Return (X, Y) of the center of cell containing provided text 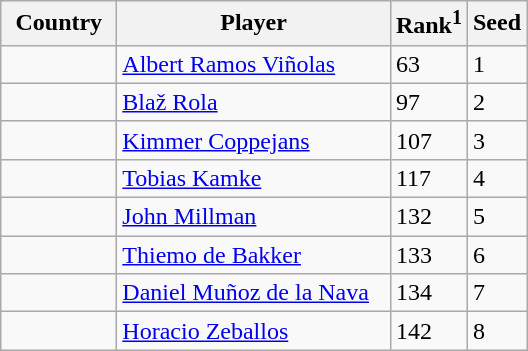
132 (428, 217)
8 (496, 331)
Thiemo de Bakker (254, 255)
97 (428, 102)
117 (428, 178)
63 (428, 64)
107 (428, 140)
John Millman (254, 217)
134 (428, 293)
133 (428, 255)
Albert Ramos Viñolas (254, 64)
Horacio Zeballos (254, 331)
3 (496, 140)
2 (496, 102)
142 (428, 331)
Rank1 (428, 24)
Tobias Kamke (254, 178)
1 (496, 64)
Seed (496, 24)
Country (59, 24)
Blaž Rola (254, 102)
5 (496, 217)
Kimmer Coppejans (254, 140)
4 (496, 178)
Player (254, 24)
Daniel Muñoz de la Nava (254, 293)
7 (496, 293)
6 (496, 255)
